Determine the [X, Y] coordinate at the center of the cell enclosing the given text.  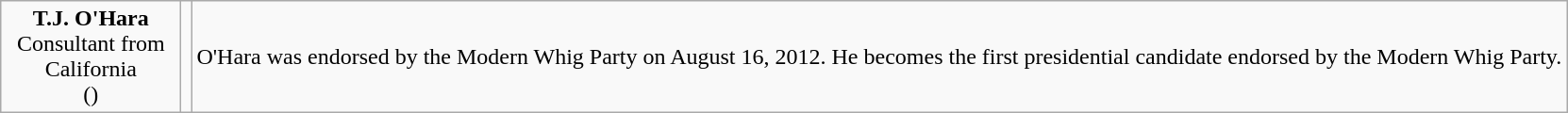
O'Hara was endorsed by the Modern Whig Party on August 16, 2012. He becomes the first presidential candidate endorsed by the Modern Whig Party. [879, 56]
T.J. O'HaraConsultant from California() [91, 56]
